Return the [X, Y] coordinate for the center point of the cell that contains the specified text.  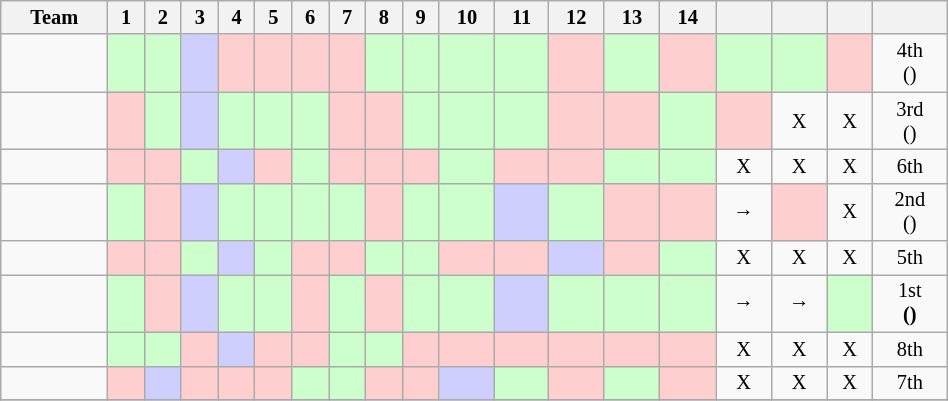
11 [522, 17]
2nd() [910, 212]
8th [910, 349]
14 [688, 17]
8 [384, 17]
5th [910, 258]
7 [348, 17]
1st() [910, 303]
7th [910, 383]
9 [420, 17]
3rd() [910, 121]
4 [236, 17]
13 [632, 17]
3 [200, 17]
12 [576, 17]
10 [467, 17]
6th [910, 166]
1 [126, 17]
2 [162, 17]
Team [54, 17]
4th() [910, 63]
5 [274, 17]
6 [310, 17]
